Return the [X, Y] coordinate for the center point of the cell that contains the specified text.  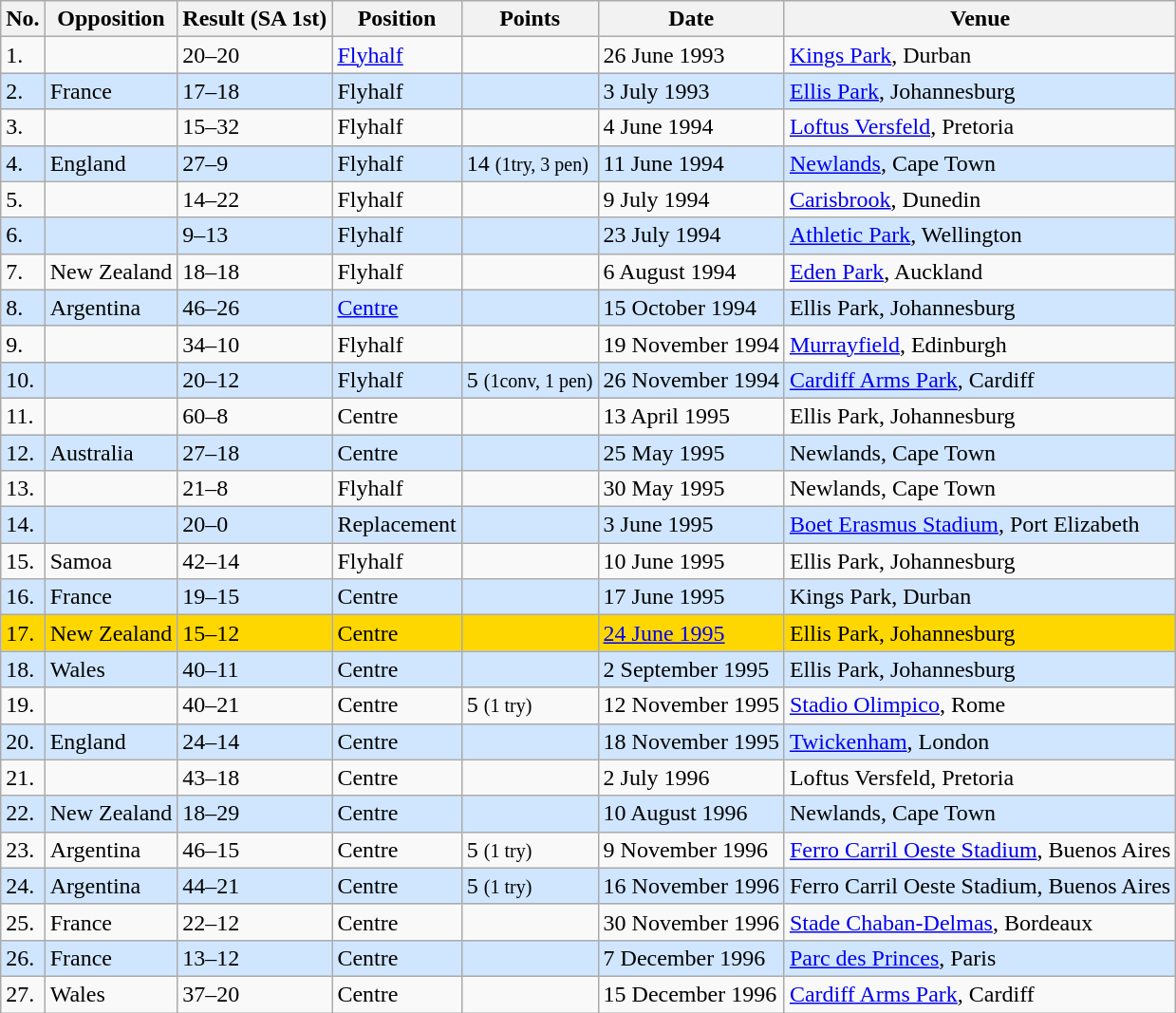
13 April 1995 [691, 416]
Points [530, 19]
40–11 [254, 669]
18 November 1995 [691, 741]
Replacement [397, 525]
2. [23, 91]
Stade Chaban-Delmas, Bordeaux [980, 922]
20–0 [254, 525]
17 June 1995 [691, 597]
24. [23, 886]
13. [23, 489]
22. [23, 814]
9. [23, 344]
7. [23, 272]
Parc des Princes, Paris [980, 958]
7 December 1996 [691, 958]
42–14 [254, 561]
4 June 1994 [691, 127]
27. [23, 994]
27–9 [254, 163]
5. [23, 199]
15–32 [254, 127]
1. [23, 55]
12. [23, 453]
14. [23, 525]
34–10 [254, 344]
9 July 1994 [691, 199]
23 July 1994 [691, 235]
22–12 [254, 922]
24 June 1995 [691, 633]
15. [23, 561]
16 November 1996 [691, 886]
4. [23, 163]
Position [397, 19]
46–15 [254, 850]
18. [23, 669]
20–12 [254, 380]
21–8 [254, 489]
46–26 [254, 308]
9–13 [254, 235]
13–12 [254, 958]
Date [691, 19]
Eden Park, Auckland [980, 272]
11 June 1994 [691, 163]
15 October 1994 [691, 308]
Murrayfield, Edinburgh [980, 344]
16. [23, 597]
3 July 1993 [691, 91]
12 November 1995 [691, 705]
8. [23, 308]
25. [23, 922]
40–21 [254, 705]
18–18 [254, 272]
Venue [980, 19]
3 June 1995 [691, 525]
Australia [111, 453]
17–18 [254, 91]
5 (1conv, 1 pen) [530, 380]
19. [23, 705]
2 July 1996 [691, 778]
37–20 [254, 994]
6 August 1994 [691, 272]
14 (1try, 3 pen) [530, 163]
27–18 [254, 453]
2 September 1995 [691, 669]
6. [23, 235]
25 May 1995 [691, 453]
30 May 1995 [691, 489]
17. [23, 633]
26 June 1993 [691, 55]
No. [23, 19]
Athletic Park, Wellington [980, 235]
3. [23, 127]
23. [23, 850]
9 November 1996 [691, 850]
26. [23, 958]
30 November 1996 [691, 922]
15 December 1996 [691, 994]
18–29 [254, 814]
Carisbrook, Dunedin [980, 199]
21. [23, 778]
10 June 1995 [691, 561]
11. [23, 416]
24–14 [254, 741]
15–12 [254, 633]
19–15 [254, 597]
Samoa [111, 561]
19 November 1994 [691, 344]
26 November 1994 [691, 380]
10. [23, 380]
20–20 [254, 55]
60–8 [254, 416]
20. [23, 741]
Opposition [111, 19]
Stadio Olimpico, Rome [980, 705]
Result (SA 1st) [254, 19]
Boet Erasmus Stadium, Port Elizabeth [980, 525]
10 August 1996 [691, 814]
14–22 [254, 199]
44–21 [254, 886]
Twickenham, London [980, 741]
43–18 [254, 778]
